For the text-containing cell, return its midpoint in (X, Y) coordinate format. 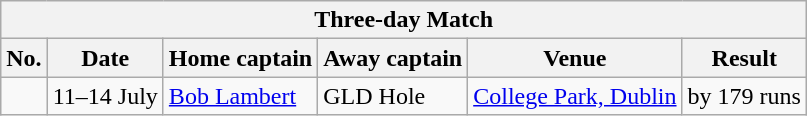
No. (24, 58)
GLD Hole (393, 96)
Home captain (240, 58)
Away captain (393, 58)
Three-day Match (404, 20)
Venue (575, 58)
Result (744, 58)
by 179 runs (744, 96)
11–14 July (105, 96)
Bob Lambert (240, 96)
College Park, Dublin (575, 96)
Date (105, 58)
